Return (x, y) of the center of cell containing provided text 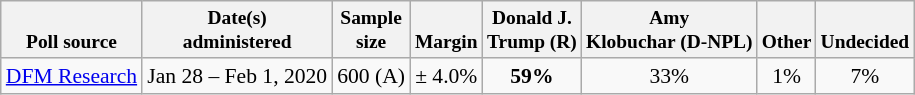
± 4.0% (446, 76)
Date(s)administered (237, 30)
DFM Research (72, 76)
Samplesize (371, 30)
33% (669, 76)
Undecided (865, 30)
Donald J.Trump (R) (532, 30)
Margin (446, 30)
Poll source (72, 30)
AmyKlobuchar (D-NPL) (669, 30)
59% (532, 76)
Other (786, 30)
600 (A) (371, 76)
1% (786, 76)
Jan 28 – Feb 1, 2020 (237, 76)
7% (865, 76)
